Return the (x, y) coordinate for the center point of the cell that contains the specified text.  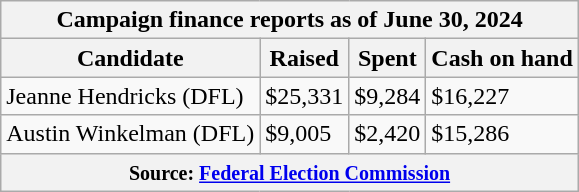
$25,331 (304, 96)
Source: Federal Election Commission (290, 172)
$2,420 (388, 134)
Austin Winkelman (DFL) (130, 134)
$16,227 (502, 96)
Candidate (130, 58)
$9,005 (304, 134)
$9,284 (388, 96)
Cash on hand (502, 58)
Jeanne Hendricks (DFL) (130, 96)
Raised (304, 58)
Campaign finance reports as of June 30, 2024 (290, 20)
Spent (388, 58)
$15,286 (502, 134)
